Detect which cell encompasses the target text, then output its [X, Y] center coordinate. 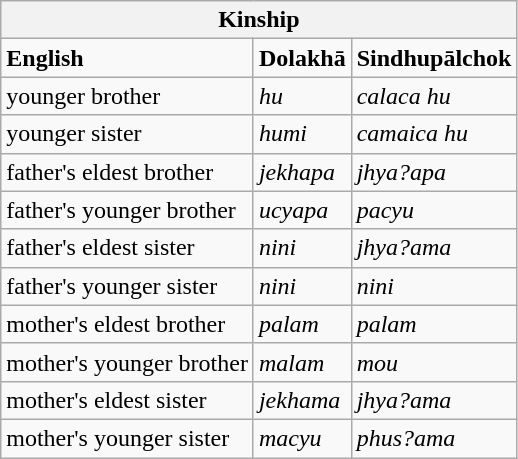
father's younger sister [128, 286]
mother's younger brother [128, 362]
jekhama [302, 400]
jhya?apa [434, 172]
English [128, 58]
camaica hu [434, 134]
father's younger brother [128, 210]
father's eldest brother [128, 172]
younger sister [128, 134]
Sindhupālchok [434, 58]
mother's younger sister [128, 438]
humi [302, 134]
macyu [302, 438]
malam [302, 362]
mother's eldest sister [128, 400]
Dolakhā [302, 58]
ucyapa [302, 210]
mother's eldest brother [128, 324]
Kinship [259, 20]
pacyu [434, 210]
hu [302, 96]
phus?ama [434, 438]
calaca hu [434, 96]
father's eldest sister [128, 248]
mou [434, 362]
jekhapa [302, 172]
younger brother [128, 96]
